Identify which cell holds the provided text, then report its [X, Y] central coordinate. 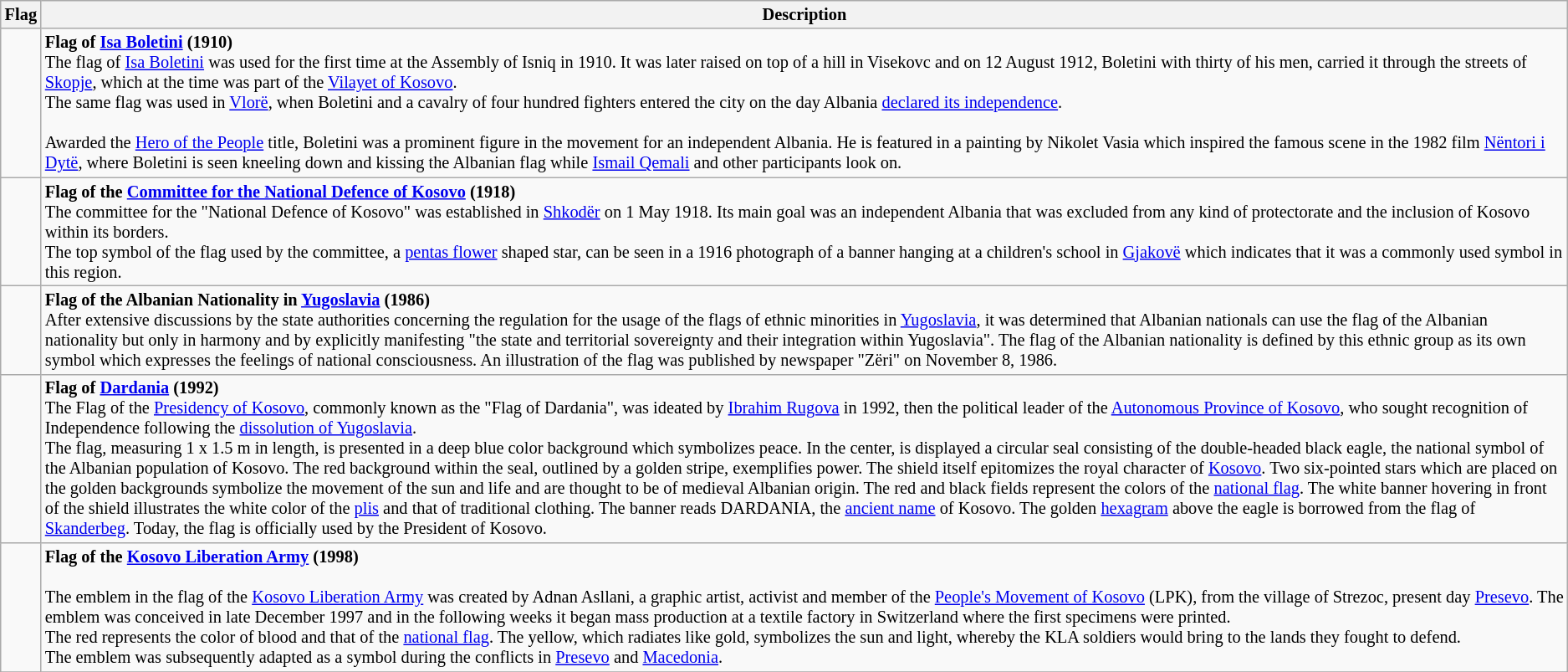
Description [804, 14]
Flag [21, 14]
